From the cell containing the given text, extract its center point as [X, Y] coordinate. 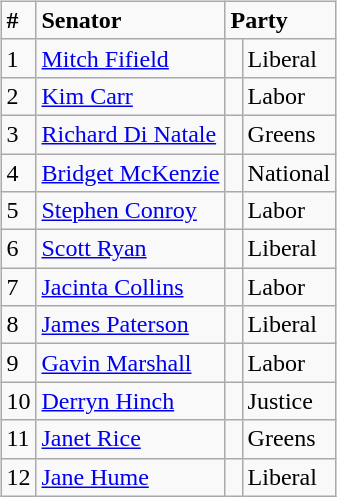
Kim Carr [130, 96]
9 [18, 363]
3 [18, 134]
2 [18, 96]
Party [280, 20]
Bridget McKenzie [130, 173]
Derryn Hinch [130, 401]
7 [18, 287]
Stephen Conroy [130, 211]
11 [18, 439]
Janet Rice [130, 439]
Senator [130, 20]
6 [18, 249]
National [289, 173]
Richard Di Natale [130, 134]
8 [18, 325]
Jacinta Collins [130, 287]
Gavin Marshall [130, 363]
Scott Ryan [130, 249]
Justice [289, 401]
10 [18, 401]
1 [18, 58]
12 [18, 477]
5 [18, 211]
Mitch Fifield [130, 58]
Jane Hume [130, 477]
James Paterson [130, 325]
4 [18, 173]
# [18, 20]
